Provide the [X, Y] coordinate of the cell's center where the given text is located.  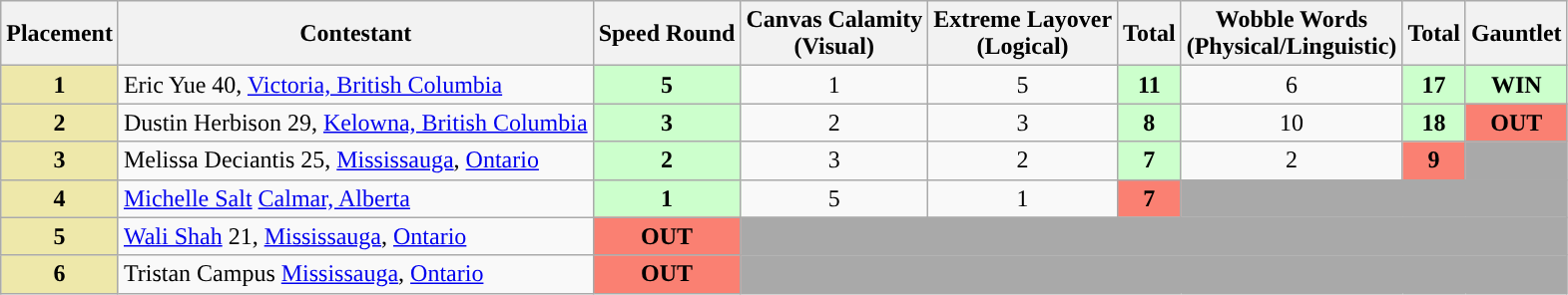
WIN [1516, 85]
Wali Shah 21, Mississauga, Ontario [355, 236]
Placement [60, 34]
Contestant [355, 34]
Dustin Herbison 29, Kelowna, British Columbia [355, 123]
Speed Round [667, 34]
18 [1434, 123]
4 [60, 198]
Michelle Salt Calmar, Alberta [355, 198]
Eric Yue 40, Victoria, British Columbia [355, 85]
Canvas Calamity(Visual) [834, 34]
Extreme Layover(Logical) [1023, 34]
11 [1150, 85]
Gauntlet [1516, 34]
Melissa Deciantis 25, Mississauga, Ontario [355, 160]
Wobble Words(Physical/Linguistic) [1292, 34]
Tristan Campus Mississauga, Ontario [355, 274]
17 [1434, 85]
8 [1150, 123]
10 [1292, 123]
9 [1434, 160]
